Determine the (X, Y) coordinate at the center of the cell enclosing the given text.  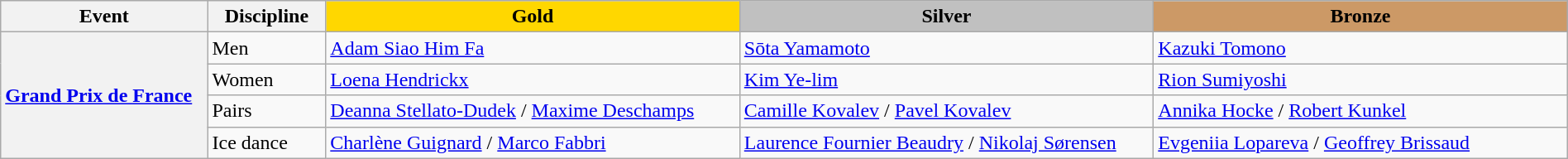
Sōta Yamamoto (946, 48)
Gold (533, 17)
Men (266, 48)
Kim Ye-lim (946, 79)
Charlène Guignard / Marco Fabbri (533, 142)
Kazuki Tomono (1360, 48)
Adam Siao Him Fa (533, 48)
Evgeniia Lopareva / Geoffrey Brissaud (1360, 142)
Annika Hocke / Robert Kunkel (1360, 111)
Rion Sumiyoshi (1360, 79)
Pairs (266, 111)
Discipline (266, 17)
Bronze (1360, 17)
Camille Kovalev / Pavel Kovalev (946, 111)
Event (104, 17)
Loena Hendrickx (533, 79)
Silver (946, 17)
Grand Prix de France (104, 95)
Deanna Stellato-Dudek / Maxime Deschamps (533, 111)
Laurence Fournier Beaudry / Nikolaj Sørensen (946, 142)
Ice dance (266, 142)
Women (266, 79)
